Output the (x, y) coordinate of the center of the cell containing the given text.  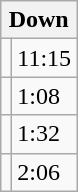
11:15 (44, 58)
Down (39, 20)
2:06 (44, 172)
1:08 (44, 96)
1:32 (44, 134)
